Output the (x, y) coordinate of the center of the cell containing the given text.  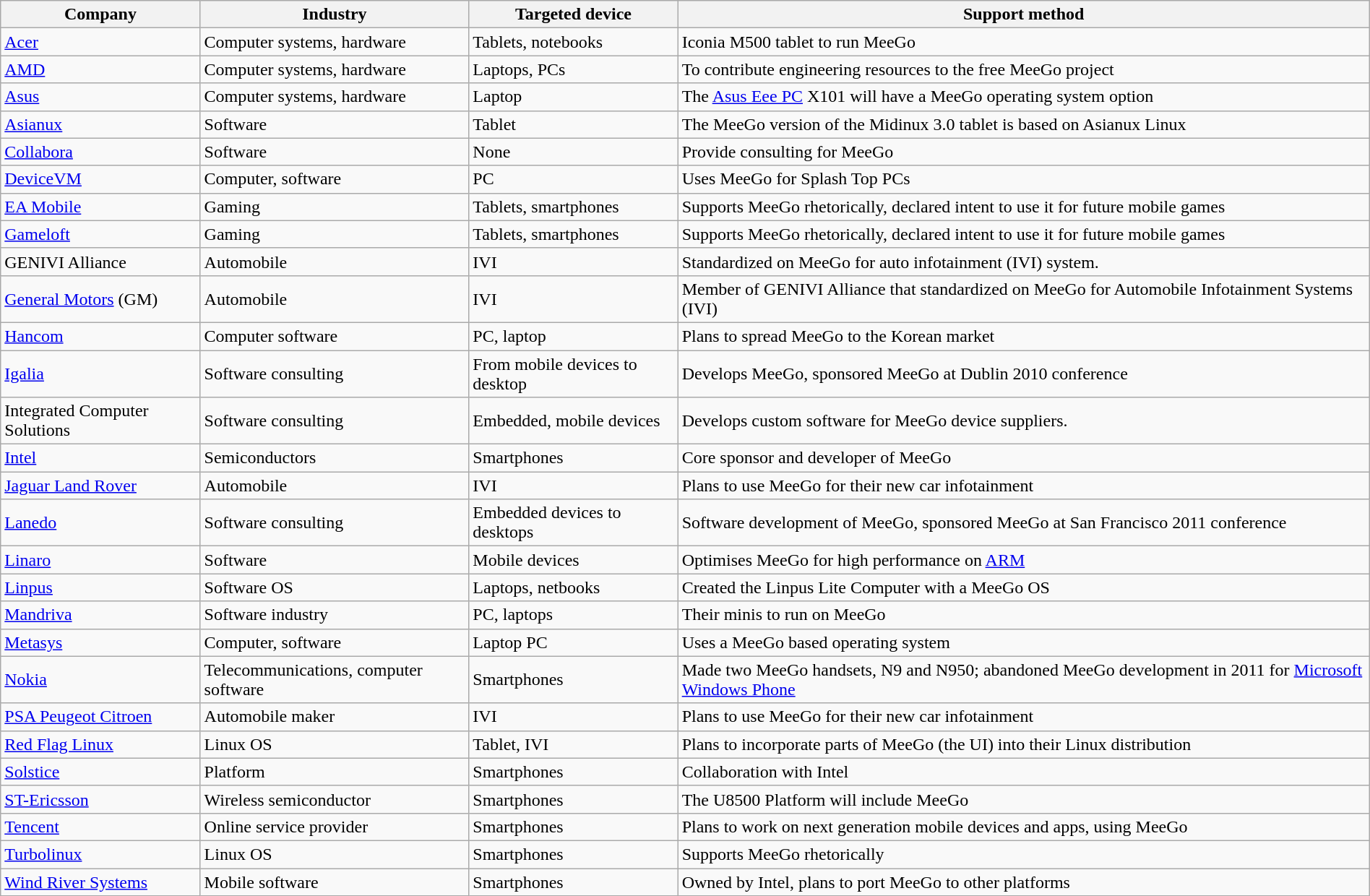
Telecommunications, computer software (335, 679)
Metasys (100, 642)
General Motors (GM) (100, 299)
The MeeGo version of the Midinux 3.0 tablet is based on Asianux Linux (1023, 124)
Software development of MeeGo, sponsored MeeGo at San Francisco 2011 conference (1023, 523)
Turbolinux (100, 854)
The U8500 Platform will include MeeGo (1023, 799)
EA Mobile (100, 207)
To contribute engineering resources to the free MeeGo project (1023, 69)
Provide consulting for MeeGo (1023, 152)
Jaguar Land Rover (100, 486)
Wireless semiconductor (335, 799)
Laptop (574, 97)
Standardized on MeeGo for auto infotainment (IVI) system. (1023, 262)
Plans to incorporate parts of MeeGo (the UI) into their Linux distribution (1023, 744)
Collabora (100, 152)
Owned by Intel, plans to port MeeGo to other platforms (1023, 882)
Linaro (100, 560)
PC, laptop (574, 336)
Software OS (335, 587)
Laptop PC (574, 642)
None (574, 152)
Tablet (574, 124)
Mandriva (100, 615)
Nokia (100, 679)
Lanedo (100, 523)
Support method (1023, 14)
Uses MeeGo for Splash Top PCs (1023, 179)
AMD (100, 69)
Automobile maker (335, 717)
Hancom (100, 336)
Plans to spread MeeGo to the Korean market (1023, 336)
Company (100, 14)
Develops MeeGo, sponsored MeeGo at Dublin 2010 conference (1023, 373)
Targeted device (574, 14)
Member of GENIVI Alliance that standardized on MeeGo for Automobile Infotainment Systems (IVI) (1023, 299)
Mobile software (335, 882)
Software industry (335, 615)
Their minis to run on MeeGo (1023, 615)
The Asus Eee PC X101 will have a MeeGo operating system option (1023, 97)
Asus (100, 97)
Tablets, notebooks (574, 42)
Wind River Systems (100, 882)
Develops custom software for MeeGo device suppliers. (1023, 421)
Asianux (100, 124)
Embedded devices to desktops (574, 523)
Computer software (335, 336)
Plans to work on next generation mobile devices and apps, using MeeGo (1023, 827)
ST-Ericsson (100, 799)
Intel (100, 458)
Platform (335, 772)
Created the Linpus Lite Computer with a MeeGo OS (1023, 587)
DeviceVM (100, 179)
Igalia (100, 373)
PSA Peugeot Citroen (100, 717)
Gameloft (100, 234)
Mobile devices (574, 560)
Embedded, mobile devices (574, 421)
Collaboration with Intel (1023, 772)
PC (574, 179)
Made two MeeGo handsets, N9 and N950; abandoned MeeGo development in 2011 for Microsoft Windows Phone (1023, 679)
Online service provider (335, 827)
Core sponsor and developer of MeeGo (1023, 458)
Integrated Computer Solutions (100, 421)
From mobile devices to desktop (574, 373)
Laptops, netbooks (574, 587)
Solstice (100, 772)
GENIVI Alliance (100, 262)
Industry (335, 14)
Uses a MeeGo based operating system (1023, 642)
Semiconductors (335, 458)
Acer (100, 42)
Laptops, PCs (574, 69)
Red Flag Linux (100, 744)
Tencent (100, 827)
Linpus (100, 587)
Optimises MeeGo for high performance on ARM (1023, 560)
Iconia M500 tablet to run MeeGo (1023, 42)
Supports MeeGo rhetorically (1023, 854)
Tablet, IVI (574, 744)
PC, laptops (574, 615)
